Provide the (x, y) coordinate of the cell's center where the given text is located.  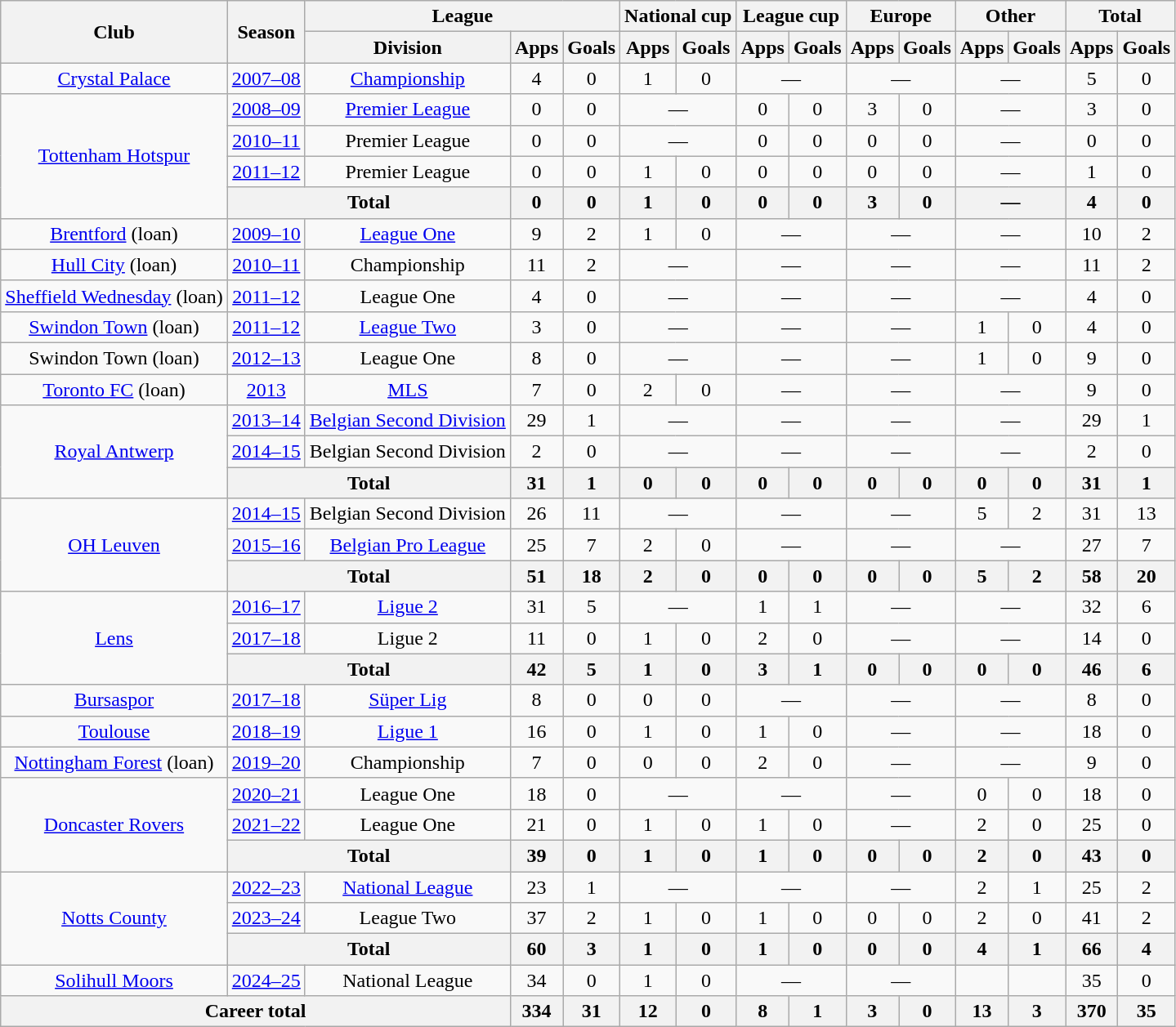
League (463, 16)
43 (1092, 855)
Career total (256, 1011)
334 (536, 1011)
10 (1092, 234)
2020–21 (266, 793)
Hull City (loan) (114, 265)
Notts County (114, 918)
OH Leuven (114, 545)
Sheffield Wednesday (loan) (114, 296)
42 (536, 669)
2013 (266, 390)
Ligue 1 (407, 731)
2024–25 (266, 980)
14 (1092, 638)
Lens (114, 638)
370 (1092, 1011)
2007–08 (266, 78)
Süper Lig (407, 700)
2008–09 (266, 109)
2015–16 (266, 545)
Royal Antwerp (114, 452)
39 (536, 855)
Belgian Pro League (407, 545)
2021–22 (266, 824)
26 (536, 514)
66 (1092, 949)
Crystal Palace (114, 78)
Brentford (loan) (114, 234)
2013–14 (266, 421)
2022–23 (266, 886)
2023–24 (266, 918)
16 (536, 731)
MLS (407, 390)
Europe (901, 16)
Club (114, 32)
League cup (791, 16)
Nottingham Forest (loan) (114, 762)
Solihull Moors (114, 980)
32 (1092, 607)
46 (1092, 669)
Other (1010, 16)
Season (266, 32)
23 (536, 886)
Division (407, 47)
34 (536, 980)
41 (1092, 918)
60 (536, 949)
2012–13 (266, 358)
2018–19 (266, 731)
Toronto FC (loan) (114, 390)
Doncaster Rovers (114, 824)
Toulouse (114, 731)
20 (1147, 576)
37 (536, 918)
21 (536, 824)
2019–20 (266, 762)
58 (1092, 576)
2016–17 (266, 607)
National cup (678, 16)
12 (648, 1011)
2009–10 (266, 234)
Bursaspor (114, 700)
Tottenham Hotspur (114, 156)
27 (1092, 545)
51 (536, 576)
